Determine the (X, Y) coordinate at the center of the cell enclosing the given text.  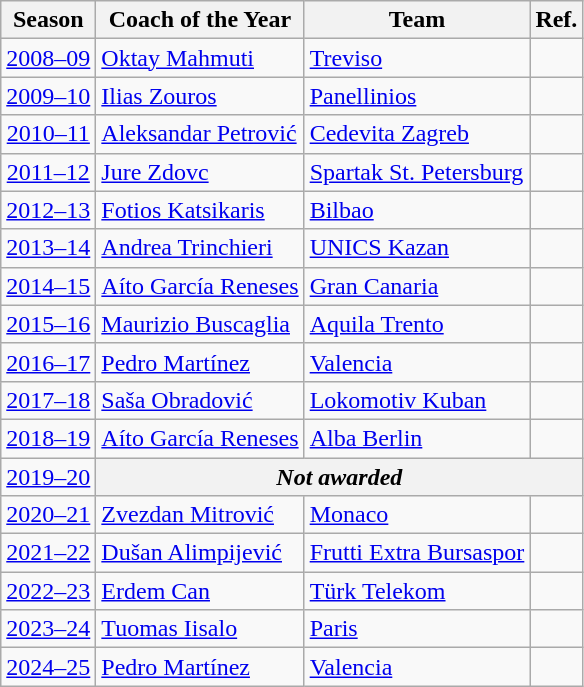
Treviso (417, 58)
2019–20 (48, 477)
Monaco (417, 515)
Aleksandar Petrović (200, 134)
Frutti Extra Bursaspor (417, 553)
Panellinios (417, 96)
2023–24 (48, 629)
2016–17 (48, 362)
2020–21 (48, 515)
2014–15 (48, 286)
Maurizio Buscaglia (200, 324)
Not awarded (340, 477)
Coach of the Year (200, 20)
Dušan Alimpijević (200, 553)
2017–18 (48, 400)
UNICS Kazan (417, 248)
Erdem Can (200, 591)
Season (48, 20)
2013–14 (48, 248)
Oktay Mahmuti (200, 58)
Gran Canaria (417, 286)
Ilias Zouros (200, 96)
Cedevita Zagreb (417, 134)
Zvezdan Mitrović (200, 515)
2012–13 (48, 210)
Paris (417, 629)
Jure Zdovc (200, 172)
Ref. (556, 20)
2009–10 (48, 96)
2010–11 (48, 134)
Türk Telekom (417, 591)
Fotios Katsikaris (200, 210)
2022–23 (48, 591)
Spartak St. Petersburg (417, 172)
Bilbao (417, 210)
2021–22 (48, 553)
Tuomas Iisalo (200, 629)
2015–16 (48, 324)
Lokomotiv Kuban (417, 400)
2008–09 (48, 58)
Alba Berlin (417, 438)
Saša Obradović (200, 400)
Team (417, 20)
Aquila Trento (417, 324)
2011–12 (48, 172)
2024–25 (48, 667)
2018–19 (48, 438)
Andrea Trinchieri (200, 248)
